Return (X, Y) of the center of cell containing provided text 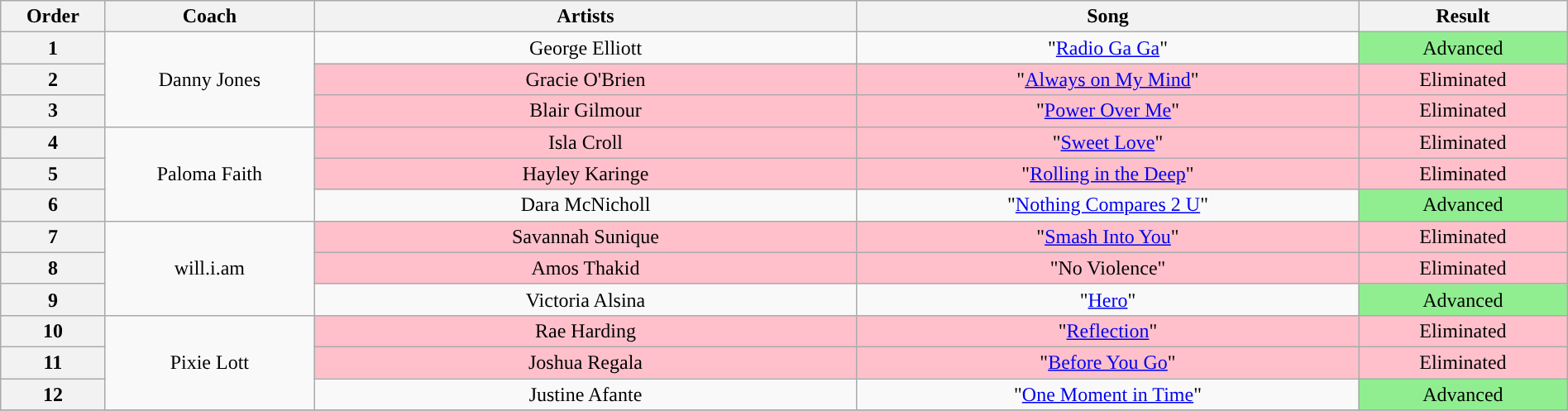
Amos Thakid (586, 268)
"Reflection" (1107, 331)
Result (1464, 17)
Savannah Sunique (586, 237)
7 (53, 237)
George Elliott (586, 48)
1 (53, 48)
Coach (210, 17)
12 (53, 394)
"Smash Into You" (1107, 237)
"Before You Go" (1107, 362)
Artists (586, 17)
Isla Croll (586, 142)
"Sweet Love" (1107, 142)
Gracie O'Brien (586, 79)
"Rolling in the Deep" (1107, 174)
Joshua Regala (586, 362)
8 (53, 268)
10 (53, 331)
Pixie Lott (210, 362)
4 (53, 142)
"Always on My Mind" (1107, 79)
Victoria Alsina (586, 299)
"Hero" (1107, 299)
6 (53, 205)
will.i.am (210, 268)
"No Violence" (1107, 268)
Dara McNicholl (586, 205)
Paloma Faith (210, 174)
11 (53, 362)
"Power Over Me" (1107, 111)
"One Moment in Time" (1107, 394)
Rae Harding (586, 331)
Justine Afante (586, 394)
Danny Jones (210, 79)
5 (53, 174)
2 (53, 79)
3 (53, 111)
Hayley Karinge (586, 174)
9 (53, 299)
Blair Gilmour (586, 111)
"Radio Ga Ga" (1107, 48)
Song (1107, 17)
Order (53, 17)
"Nothing Compares 2 U" (1107, 205)
